Provide the (X, Y) coordinate of the cell's center where the given text is located.  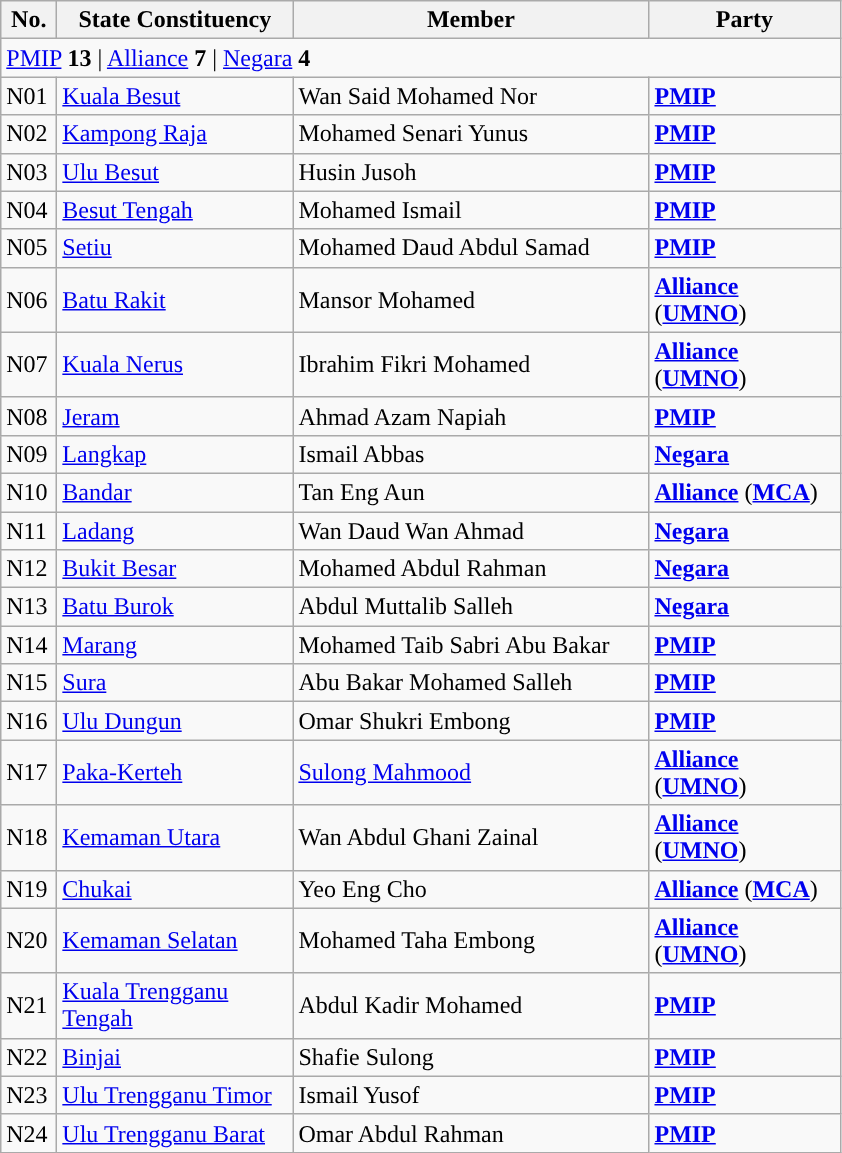
Binjai (175, 1057)
Mohamed Ismail (471, 210)
PMIP 13 | Alliance 7 | Negara 4 (420, 58)
N16 (29, 721)
Ibrahim Fikri Mohamed (471, 364)
Yeo Eng Cho (471, 889)
N14 (29, 645)
Wan Abdul Ghani Zainal (471, 838)
Marang (175, 645)
Besut Tengah (175, 210)
Paka-Kerteh (175, 772)
N05 (29, 248)
Shafie Sulong (471, 1057)
Langkap (175, 454)
N02 (29, 134)
Mansor Mohamed (471, 300)
N01 (29, 96)
Setiu (175, 248)
Ismail Yusof (471, 1095)
Wan Daud Wan Ahmad (471, 531)
N15 (29, 683)
N20 (29, 940)
N23 (29, 1095)
Ladang (175, 531)
Mohamed Taha Embong (471, 940)
Abdul Kadir Mohamed (471, 1006)
Kampong Raja (175, 134)
Bukit Besar (175, 569)
N07 (29, 364)
Mohamed Daud Abdul Samad (471, 248)
Mohamed Senari Yunus (471, 134)
Kuala Trengganu Tengah (175, 1006)
N24 (29, 1133)
N17 (29, 772)
Mohamed Taib Sabri Abu Bakar (471, 645)
Batu Rakit (175, 300)
N11 (29, 531)
Sulong Mahmood (471, 772)
Ulu Trengganu Timor (175, 1095)
Kemaman Utara (175, 838)
Abu Bakar Mohamed Salleh (471, 683)
Kuala Besut (175, 96)
N09 (29, 454)
State Constituency (175, 20)
Kemaman Selatan (175, 940)
Kuala Nerus (175, 364)
Ismail Abbas (471, 454)
N18 (29, 838)
N03 (29, 172)
Ulu Besut (175, 172)
Wan Said Mohamed Nor (471, 96)
Bandar (175, 492)
Member (471, 20)
Sura (175, 683)
N06 (29, 300)
N21 (29, 1006)
Chukai (175, 889)
N12 (29, 569)
Batu Burok (175, 607)
Ahmad Azam Napiah (471, 416)
N22 (29, 1057)
Omar Shukri Embong (471, 721)
Abdul Muttalib Salleh (471, 607)
N08 (29, 416)
N13 (29, 607)
Mohamed Abdul Rahman (471, 569)
N19 (29, 889)
N04 (29, 210)
Ulu Dungun (175, 721)
Tan Eng Aun (471, 492)
Husin Jusoh (471, 172)
N10 (29, 492)
Jeram (175, 416)
Ulu Trengganu Barat (175, 1133)
Party (744, 20)
No. (29, 20)
Omar Abdul Rahman (471, 1133)
